Capture the cell that displays the provided text and extract its [x, y] central coordinate. 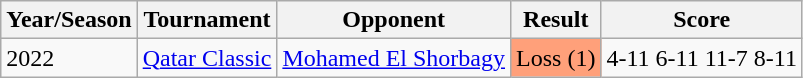
Result [556, 20]
Qatar Classic [207, 58]
4-11 6-11 11-7 8-11 [702, 58]
Tournament [207, 20]
Year/Season [69, 20]
Score [702, 20]
Loss (1) [556, 58]
Opponent [394, 20]
2022 [69, 58]
Mohamed El Shorbagy [394, 58]
